For the text-containing cell, return its midpoint in (X, Y) coordinate format. 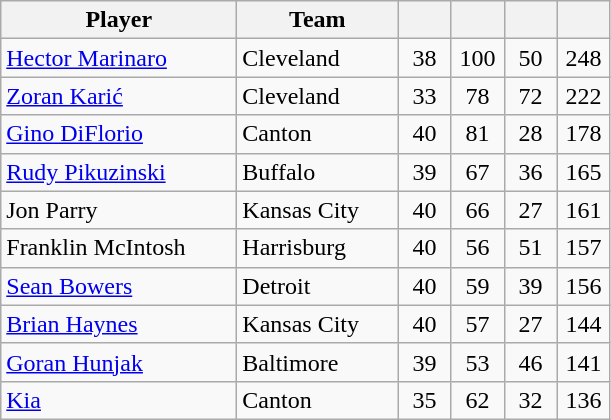
56 (478, 248)
59 (478, 286)
Baltimore (318, 362)
50 (530, 58)
Sean Bowers (119, 286)
46 (530, 362)
62 (478, 400)
53 (478, 362)
Detroit (318, 286)
38 (424, 58)
141 (584, 362)
36 (530, 172)
33 (424, 96)
Player (119, 20)
Rudy Pikuzinski (119, 172)
222 (584, 96)
156 (584, 286)
78 (478, 96)
Buffalo (318, 172)
157 (584, 248)
Kia (119, 400)
35 (424, 400)
28 (530, 134)
Gino DiFlorio (119, 134)
Harrisburg (318, 248)
81 (478, 134)
161 (584, 210)
Goran Hunjak (119, 362)
100 (478, 58)
144 (584, 324)
165 (584, 172)
32 (530, 400)
Zoran Karić (119, 96)
Franklin McIntosh (119, 248)
67 (478, 172)
72 (530, 96)
136 (584, 400)
248 (584, 58)
57 (478, 324)
178 (584, 134)
66 (478, 210)
Jon Parry (119, 210)
Brian Haynes (119, 324)
Team (318, 20)
Hector Marinaro (119, 58)
51 (530, 248)
